For the text-containing cell, return its midpoint in (X, Y) coordinate format. 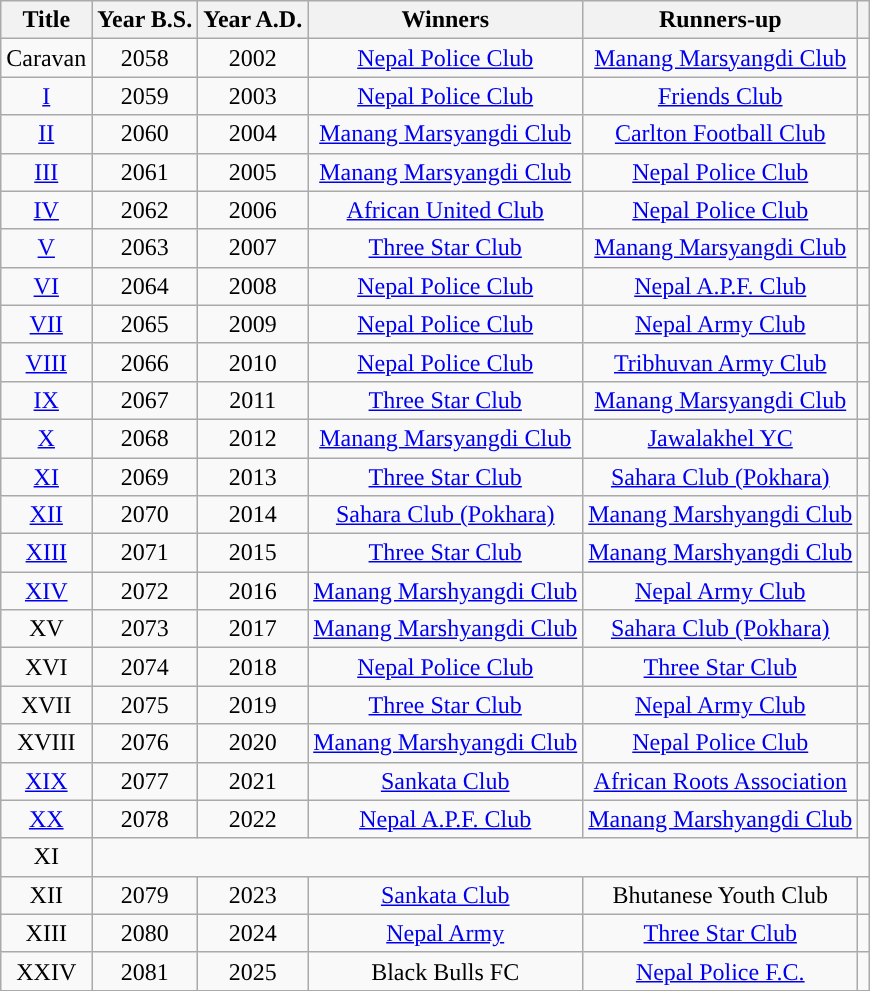
2069 (145, 477)
2060 (145, 134)
2061 (145, 172)
2079 (145, 895)
2067 (145, 400)
Friends Club (720, 96)
XVII (46, 705)
Bhutanese Youth Club (720, 895)
2011 (253, 400)
2010 (253, 362)
Winners (446, 20)
2058 (145, 58)
2076 (145, 743)
2065 (145, 324)
III (46, 172)
XVI (46, 667)
2078 (145, 819)
Year A.D. (253, 20)
2022 (253, 819)
2002 (253, 58)
Tribhuvan Army Club (720, 362)
2015 (253, 553)
VI (46, 286)
2072 (145, 591)
2004 (253, 134)
XXIV (46, 971)
2080 (145, 933)
Title (46, 20)
2003 (253, 96)
2025 (253, 971)
2077 (145, 781)
2012 (253, 438)
Nepal Army (446, 933)
Nepal Police F.C. (720, 971)
2005 (253, 172)
2021 (253, 781)
2009 (253, 324)
2062 (145, 210)
IX (46, 400)
2074 (145, 667)
II (46, 134)
2016 (253, 591)
2073 (145, 629)
2007 (253, 248)
Black Bulls FC (446, 971)
2066 (145, 362)
X (46, 438)
2024 (253, 933)
IV (46, 210)
2071 (145, 553)
XV (46, 629)
2014 (253, 515)
XX (46, 819)
2023 (253, 895)
Jawalakhel YC (720, 438)
2075 (145, 705)
2019 (253, 705)
Runners-up (720, 20)
XVIII (46, 743)
Caravan (46, 58)
2020 (253, 743)
2064 (145, 286)
2081 (145, 971)
2017 (253, 629)
2006 (253, 210)
XIX (46, 781)
2063 (145, 248)
Year B.S. (145, 20)
2070 (145, 515)
I (46, 96)
2013 (253, 477)
2059 (145, 96)
VIII (46, 362)
2068 (145, 438)
2018 (253, 667)
VII (46, 324)
2008 (253, 286)
African United Club (446, 210)
Carlton Football Club (720, 134)
V (46, 248)
XIV (46, 591)
African Roots Association (720, 781)
